Identify which cell holds the provided text, then report its [X, Y] central coordinate. 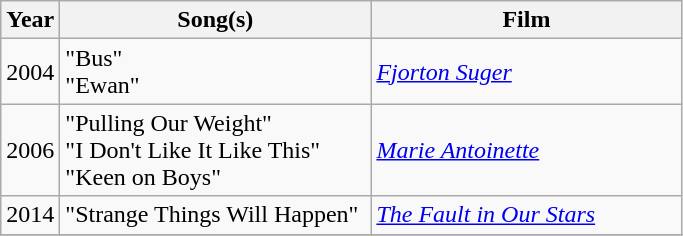
Marie Antoinette [526, 150]
Song(s) [216, 20]
2004 [30, 72]
2014 [30, 215]
"Strange Things Will Happen" [216, 215]
"Pulling Our Weight""I Don't Like It Like This""Keen on Boys" [216, 150]
"Bus""Ewan" [216, 72]
Year [30, 20]
The Fault in Our Stars [526, 215]
Film [526, 20]
Fjorton Suger [526, 72]
2006 [30, 150]
